Search for the cell housing the specified text and yield its [x, y] center coordinate. 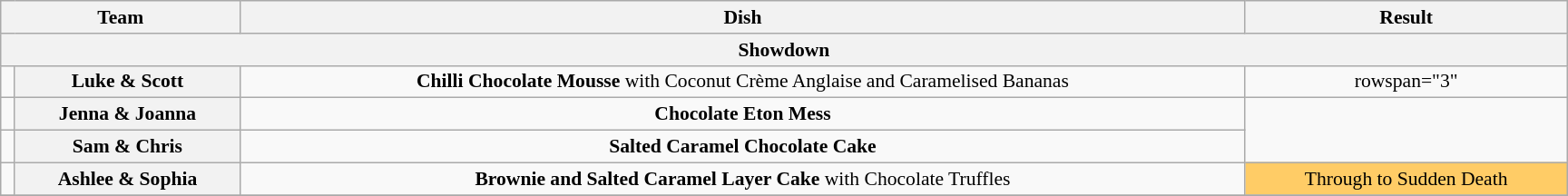
Through to Sudden Death [1406, 179]
Salted Caramel Chocolate Cake [742, 147]
Luke & Scott [127, 82]
Dish [742, 17]
rowspan="3" [1406, 82]
Result [1406, 17]
Team [121, 17]
Brownie and Salted Caramel Layer Cake with Chocolate Truffles [742, 179]
Jenna & Joanna [127, 114]
Chocolate Eton Mess [742, 114]
Chilli Chocolate Mousse with Coconut Crème Anglaise and Caramelised Bananas [742, 82]
Sam & Chris [127, 147]
Showdown [784, 50]
Ashlee & Sophia [127, 179]
